Return the (X, Y) coordinate for the center point of the cell that contains the specified text.  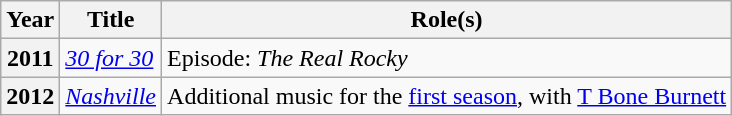
Additional music for the first season, with T Bone Burnett (447, 96)
2012 (30, 96)
Episode: The Real Rocky (447, 58)
Nashville (111, 96)
Year (30, 20)
Title (111, 20)
Role(s) (447, 20)
2011 (30, 58)
30 for 30 (111, 58)
